Identify which cell holds the provided text, then report its (X, Y) central coordinate. 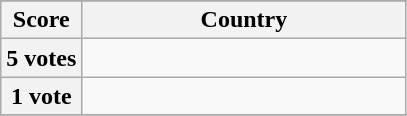
Country (244, 20)
Score (42, 20)
5 votes (42, 58)
1 vote (42, 96)
